Pinpoint the cell where the given text exists, returning its (x, y) midpoint coordinate. 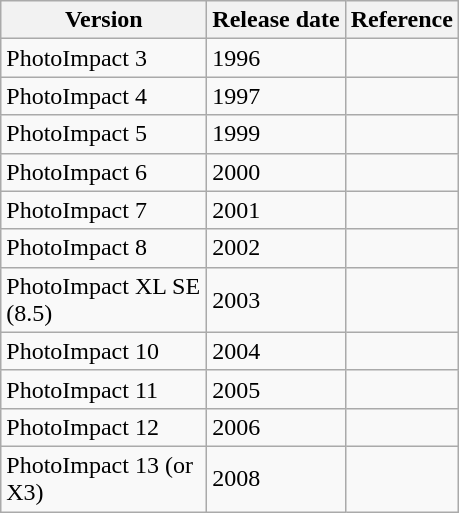
PhotoImpact 5 (104, 134)
1999 (276, 134)
2006 (276, 427)
2008 (276, 478)
1997 (276, 96)
2005 (276, 389)
PhotoImpact 12 (104, 427)
2003 (276, 300)
Version (104, 20)
PhotoImpact 3 (104, 58)
2002 (276, 248)
PhotoImpact 11 (104, 389)
1996 (276, 58)
PhotoImpact 8 (104, 248)
PhotoImpact XL SE (8.5) (104, 300)
PhotoImpact 4 (104, 96)
Reference (402, 20)
PhotoImpact 7 (104, 210)
PhotoImpact 13 (or X3) (104, 478)
2000 (276, 172)
2001 (276, 210)
PhotoImpact 10 (104, 351)
2004 (276, 351)
PhotoImpact 6 (104, 172)
Release date (276, 20)
